For the text-containing cell, return its midpoint in [x, y] coordinate format. 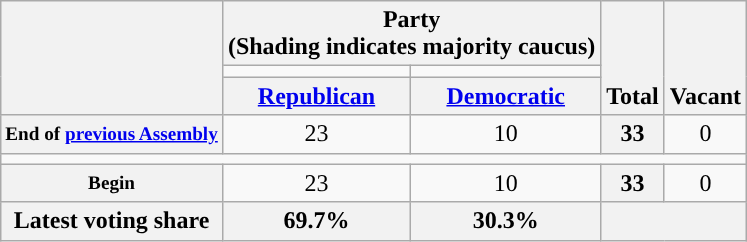
Begin [112, 183]
Latest voting share [112, 221]
69.7% [316, 221]
Vacant [705, 58]
Democratic [506, 96]
Total [633, 58]
Republican [316, 96]
30.3% [506, 221]
Party (Shading indicates majority caucus) [411, 34]
End of previous Assembly [112, 134]
